For the text-containing cell, return its midpoint in (X, Y) coordinate format. 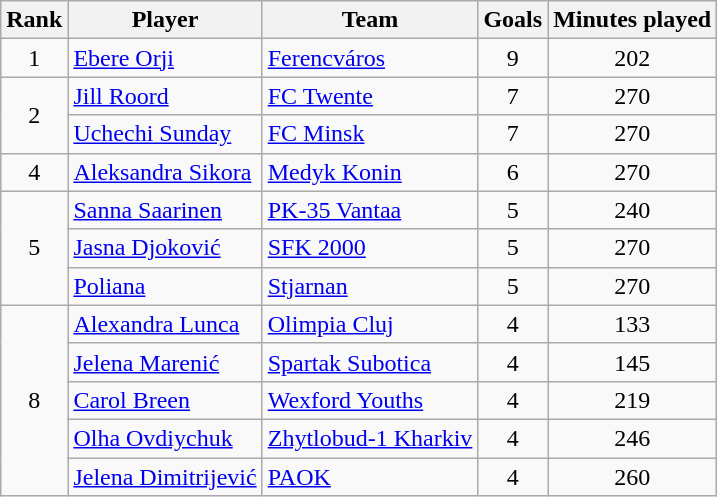
Minutes played (632, 20)
Olimpia Cluj (370, 324)
Jelena Marenić (165, 362)
1 (34, 58)
FC Twente (370, 96)
Player (165, 20)
8 (34, 400)
Wexford Youths (370, 400)
Rank (34, 20)
Carol Breen (165, 400)
Ferencváros (370, 58)
Ebere Orji (165, 58)
Alexandra Lunca (165, 324)
260 (632, 477)
Team (370, 20)
Jelena Dimitrijević (165, 477)
Jasna Djoković (165, 248)
Zhytlobud-1 Kharkiv (370, 438)
2 (34, 115)
9 (513, 58)
PAOK (370, 477)
PK-35 Vantaa (370, 210)
240 (632, 210)
FC Minsk (370, 134)
Olha Ovdiychuk (165, 438)
Goals (513, 20)
145 (632, 362)
Jill Roord (165, 96)
133 (632, 324)
202 (632, 58)
Poliana (165, 286)
6 (513, 172)
Sanna Saarinen (165, 210)
SFK 2000 (370, 248)
Aleksandra Sikora (165, 172)
Spartak Subotica (370, 362)
219 (632, 400)
Medyk Konin (370, 172)
246 (632, 438)
Uchechi Sunday (165, 134)
Stjarnan (370, 286)
